From the cell containing the given text, extract its center point as (X, Y) coordinate. 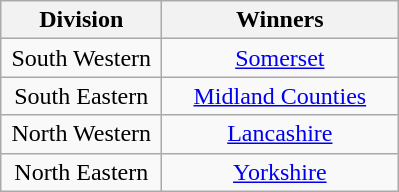
North Western (82, 134)
Midland Counties (280, 96)
South Western (82, 58)
Division (82, 20)
Yorkshire (280, 172)
Lancashire (280, 134)
Winners (280, 20)
Somerset (280, 58)
North Eastern (82, 172)
South Eastern (82, 96)
